Determine the [x, y] coordinate at the center of the cell enclosing the given text.  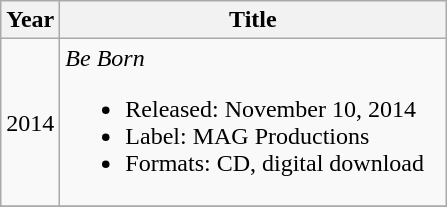
2014 [30, 122]
Be BornReleased: November 10, 2014Label: MAG ProductionsFormats: CD, digital download [253, 122]
Title [253, 20]
Year [30, 20]
